For the text-containing cell, return its midpoint in (X, Y) coordinate format. 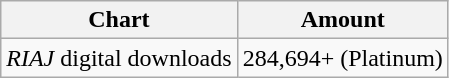
RIAJ digital downloads (119, 58)
Chart (119, 20)
Amount (342, 20)
284,694+ (Platinum) (342, 58)
